Provide the (x, y) coordinate of the cell's center where the given text is located.  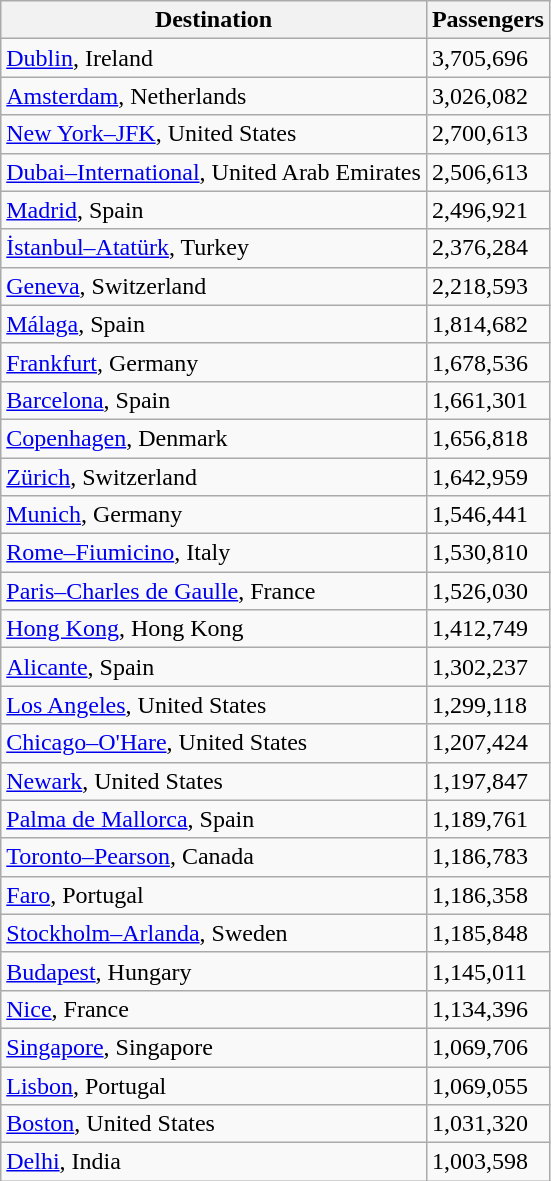
1,661,301 (488, 400)
1,197,847 (488, 781)
Geneva, Switzerland (214, 286)
Dublin, Ireland (214, 58)
Madrid, Spain (214, 210)
İstanbul–Atatürk, Turkey (214, 248)
2,700,613 (488, 134)
2,496,921 (488, 210)
1,145,011 (488, 971)
Boston, United States (214, 1124)
Alicante, Spain (214, 667)
Faro, Portugal (214, 895)
1,678,536 (488, 362)
1,185,848 (488, 933)
Barcelona, Spain (214, 400)
Nice, France (214, 1009)
Palma de Mallorca, Spain (214, 819)
Copenhagen, Denmark (214, 438)
1,526,030 (488, 591)
3,705,696 (488, 58)
1,186,783 (488, 857)
1,069,706 (488, 1047)
Passengers (488, 20)
1,546,441 (488, 515)
Chicago–O'Hare, United States (214, 743)
1,134,396 (488, 1009)
1,302,237 (488, 667)
Dubai–International, United Arab Emirates (214, 172)
Amsterdam, Netherlands (214, 96)
1,814,682 (488, 324)
Budapest, Hungary (214, 971)
Stockholm–Arlanda, Sweden (214, 933)
Rome–Fiumicino, Italy (214, 553)
1,530,810 (488, 553)
New York–JFK, United States (214, 134)
1,031,320 (488, 1124)
1,299,118 (488, 705)
1,186,358 (488, 895)
1,003,598 (488, 1162)
1,656,818 (488, 438)
1,069,055 (488, 1085)
Hong Kong, Hong Kong (214, 629)
Munich, Germany (214, 515)
Málaga, Spain (214, 324)
1,642,959 (488, 477)
3,026,082 (488, 96)
2,376,284 (488, 248)
Zürich, Switzerland (214, 477)
Lisbon, Portugal (214, 1085)
Delhi, India (214, 1162)
Los Angeles, United States (214, 705)
Toronto–Pearson, Canada (214, 857)
Singapore, Singapore (214, 1047)
Frankfurt, Germany (214, 362)
2,218,593 (488, 286)
1,412,749 (488, 629)
2,506,613 (488, 172)
1,189,761 (488, 819)
Destination (214, 20)
Paris–Charles de Gaulle, France (214, 591)
Newark, United States (214, 781)
1,207,424 (488, 743)
